Identify which cell holds the provided text, then report its [x, y] central coordinate. 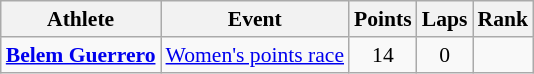
14 [383, 55]
Points [383, 19]
Event [256, 19]
0 [445, 55]
Women's points race [256, 55]
Rank [502, 19]
Belem Guerrero [81, 55]
Laps [445, 19]
Athlete [81, 19]
